Provide the [X, Y] coordinate of the cell's center where the given text is located.  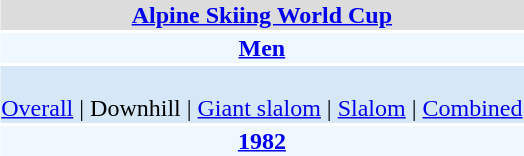
Overall | Downhill | Giant slalom | Slalom | Combined [262, 94]
Alpine Skiing World Cup [262, 15]
1982 [262, 141]
Men [262, 48]
